Determine the [X, Y] coordinate at the center of the cell enclosing the given text.  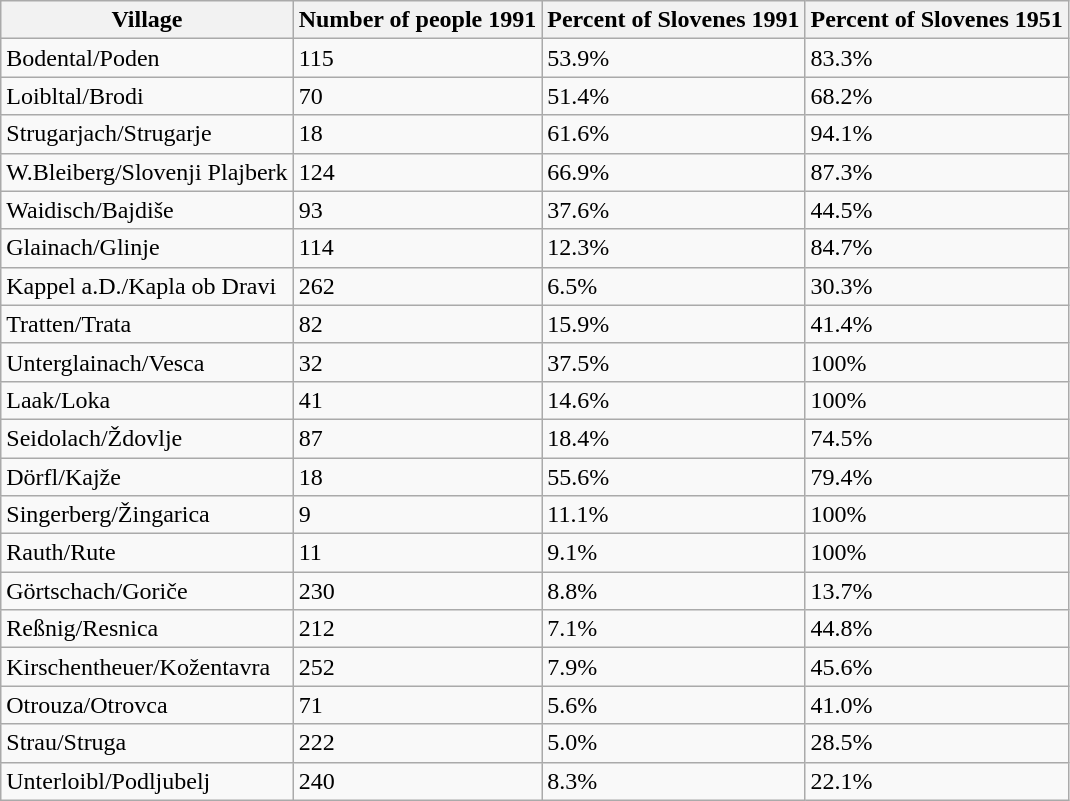
Waidisch/Bajdiše [147, 210]
41.4% [936, 324]
45.6% [936, 667]
93 [418, 210]
240 [418, 781]
Village [147, 20]
55.6% [674, 477]
41.0% [936, 705]
8.8% [674, 591]
83.3% [936, 58]
Strugarjach/Strugarje [147, 134]
W.Bleiberg/Slovenji Plajberk [147, 172]
9.1% [674, 553]
6.5% [674, 286]
212 [418, 629]
Dörfl/Kajže [147, 477]
Unterloibl/Podljubelj [147, 781]
12.3% [674, 248]
11 [418, 553]
51.4% [674, 96]
222 [418, 743]
18.4% [674, 438]
Glainach/Glinje [147, 248]
22.1% [936, 781]
114 [418, 248]
82 [418, 324]
37.6% [674, 210]
9 [418, 515]
44.5% [936, 210]
Unterglainach/Vesca [147, 362]
Görtschach/Goriče [147, 591]
66.9% [674, 172]
Kirschentheuer/Kožentavra [147, 667]
61.6% [674, 134]
44.8% [936, 629]
53.9% [674, 58]
79.4% [936, 477]
115 [418, 58]
11.1% [674, 515]
Percent of Slovenes 1991 [674, 20]
8.3% [674, 781]
74.5% [936, 438]
87.3% [936, 172]
Percent of Slovenes 1951 [936, 20]
Kappel a.D./Kapla ob Dravi [147, 286]
Tratten/Trata [147, 324]
Strau/Struga [147, 743]
37.5% [674, 362]
41 [418, 400]
124 [418, 172]
15.9% [674, 324]
84.7% [936, 248]
Seidolach/Ždovlje [147, 438]
71 [418, 705]
7.9% [674, 667]
Singerberg/Žingarica [147, 515]
94.1% [936, 134]
87 [418, 438]
Laak/Loka [147, 400]
28.5% [936, 743]
5.0% [674, 743]
Otrouza/Otrovca [147, 705]
70 [418, 96]
Loibltal/Brodi [147, 96]
13.7% [936, 591]
Number of people 1991 [418, 20]
14.6% [674, 400]
Rauth/Rute [147, 553]
30.3% [936, 286]
252 [418, 667]
Reßnig/Resnica [147, 629]
262 [418, 286]
5.6% [674, 705]
68.2% [936, 96]
32 [418, 362]
7.1% [674, 629]
230 [418, 591]
Bodental/Poden [147, 58]
